Output the [x, y] coordinate of the center of the cell containing the given text.  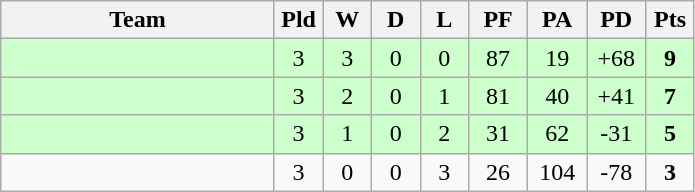
40 [558, 96]
62 [558, 134]
7 [670, 96]
5 [670, 134]
+41 [616, 96]
Pld [298, 20]
-78 [616, 172]
19 [558, 58]
87 [498, 58]
W [348, 20]
D [396, 20]
PD [616, 20]
9 [670, 58]
+68 [616, 58]
PF [498, 20]
Pts [670, 20]
-31 [616, 134]
104 [558, 172]
81 [498, 96]
31 [498, 134]
PA [558, 20]
Team [138, 20]
L [444, 20]
26 [498, 172]
